Output the (x, y) coordinate of the center of the cell containing the given text.  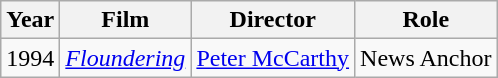
Director (273, 20)
Film (126, 20)
Peter McCarthy (273, 58)
Year (30, 20)
Role (426, 20)
1994 (30, 58)
Floundering (126, 58)
News Anchor (426, 58)
